For the text-containing cell, return its midpoint in [x, y] coordinate format. 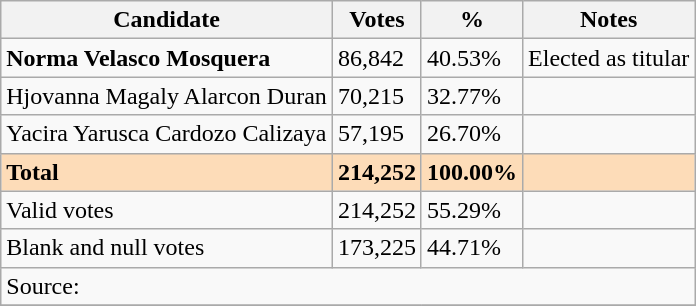
Elected as titular [609, 58]
Hjovanna Magaly Alarcon Duran [167, 96]
Candidate [167, 20]
55.29% [472, 210]
86,842 [376, 58]
40.53% [472, 58]
26.70% [472, 134]
70,215 [376, 96]
Valid votes [167, 210]
% [472, 20]
57,195 [376, 134]
44.71% [472, 248]
32.77% [472, 96]
Notes [609, 20]
Blank and null votes [167, 248]
Votes [376, 20]
Yacira Yarusca Cardozo Calizaya [167, 134]
Total [167, 172]
Source: [348, 286]
Norma Velasco Mosquera [167, 58]
100.00% [472, 172]
173,225 [376, 248]
